Detect which cell encompasses the target text, then output its [X, Y] center coordinate. 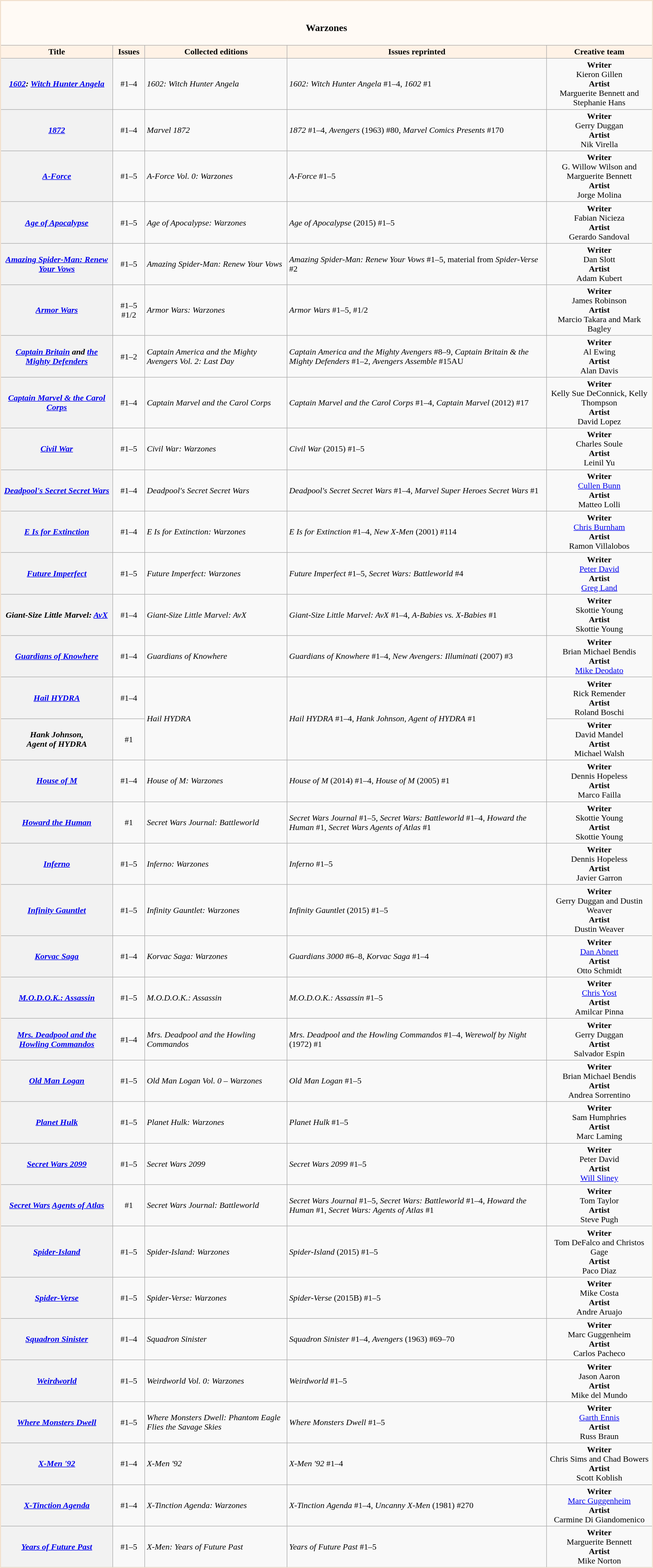
Warzones [326, 23]
WriterMarc GuggenheimArtistCarmine Di Giandomenico [599, 1505]
Spider-Island (2015) #1–5 [416, 1251]
Weirdworld Vol. 0: Warzones [216, 1380]
Armor Wars #1–5, #1/2 [416, 310]
A-Force #1–5 [416, 176]
WriterBrian Michael BendisArtistMike Deodato [599, 656]
WriterCullen BunnArtistMatteo Lolli [599, 490]
Creative team [599, 52]
WriterMarguerite BennettArtistMike Norton [599, 1547]
WriterDennis HopelessArtistMarco Failla [599, 781]
#1–2 [129, 356]
Spider-Island: Warzones [216, 1251]
Captain Marvel & the Carol Corps [57, 403]
Weirdworld #1–5 [416, 1380]
House of M [57, 781]
Collected editions [216, 52]
Where Monsters Dwell [57, 1422]
Issues reprinted [416, 52]
Hank Johnson,Agent of HYDRA [57, 739]
Planet Hulk: Warzones [216, 1122]
Age of Apocalypse [57, 222]
Marvel 1872 [216, 130]
A-Force Vol. 0: Warzones [216, 176]
Howard the Human [57, 823]
Captain America and the Mighty Avengers #8–9, Captain Britain & the Mighty Defenders #1–2, Avengers Assemble #15AU [416, 356]
Captain Marvel and the Carol Corps [216, 403]
WriterFabian NiciezaArtistGerardo Sandoval [599, 222]
Old Man Logan [57, 1081]
E Is for Extinction: Warzones [216, 532]
Guardians 3000 #6–8, Korvac Saga #1–4 [416, 957]
House of M (2014) #1–4, House of M (2005) #1 [416, 781]
Where Monsters Dwell #1–5 [416, 1422]
WriterDan AbnettArtistOtto Schmidt [599, 957]
Giant-Size Little Marvel: AvX #1–4, A-Babies vs. X-Babies #1 [416, 615]
Armor Wars: Warzones [216, 310]
Years of Future Past [57, 1547]
WriterTom DeFalco and Christos GageArtistPaco Diaz [599, 1251]
Squadron Sinister #1–4, Avengers (1963) #69–70 [416, 1339]
WriterMike CostaArtistAndre Aruajo [599, 1297]
Where Monsters Dwell: Phantom Eagle Flies the Savage Skies [216, 1422]
Issues [129, 52]
WriterDan SlottArtistAdam Kubert [599, 264]
E Is for Extinction #1–4, New X-Men (2001) #114 [416, 532]
#1–5 #1/2 [129, 310]
Years of Future Past #1–5 [416, 1547]
Spider-Verse [57, 1297]
WriterTom TaylorArtistSteve Pugh [599, 1205]
Secret Wars Agents of Atlas [57, 1205]
House of M: Warzones [216, 781]
Korvac Saga [57, 957]
X-Men '92 #1–4 [416, 1464]
M.O.D.O.K.: Assassin #1–5 [416, 998]
Guardians of Knowhere #1–4, New Avengers: Illuminati (2007) #3 [416, 656]
WriterJames RobinsonArtistMarcio Takara and Mark Bagley [599, 310]
WriterPeter DavidArtistWill Sliney [599, 1164]
WriterGerry Duggan and Dustin WeaverArtistDustin Weaver [599, 910]
Amazing Spider-Man: Renew Your Vows #1–5, material from Spider-Verse #2 [416, 264]
Armor Wars [57, 310]
WriterGarth EnnisArtistRuss Braun [599, 1422]
Spider-Island [57, 1251]
Planet Hulk #1–5 [416, 1122]
WriterCharles SouleArtistLeinil Yu [599, 449]
Inferno [57, 864]
WriterRick RemenderArtistRoland Boschi [599, 698]
WriterDennis HopelessArtistJavier Garron [599, 864]
E Is for Extinction [57, 532]
Civil War: Warzones [216, 449]
Inferno: Warzones [216, 864]
WriterG. Willow Wilson and Marguerite BennettArtistJorge Molina [599, 176]
WriterChris YostArtistAmilcar Pinna [599, 998]
Infinity Gauntlet [57, 910]
Age of Apocalypse: Warzones [216, 222]
Age of Apocalypse (2015) #1–5 [416, 222]
Secret Wars 2099 #1–5 [416, 1164]
X-Tinction Agenda: Warzones [216, 1505]
1872 #1–4, Avengers (1963) #80, Marvel Comics Presents #170 [416, 130]
Civil War (2015) #1–5 [416, 449]
Future Imperfect [57, 573]
Civil War [57, 449]
Weirdworld [57, 1380]
WriterDavid MandelArtistMichael Walsh [599, 739]
Captain Britain and the Mighty Defenders [57, 356]
Planet Hulk [57, 1122]
Future Imperfect #1–5, Secret Wars: Battleworld #4 [416, 573]
Captain America and the Mighty Avengers Vol. 2: Last Day [216, 356]
WriterGerry DugganArtistNik Virella [599, 130]
WriterSam HumphriesArtistMarc Laming [599, 1122]
Title [57, 52]
1602: Witch Hunter Angela #1–4, 1602 #1 [416, 84]
Infinity Gauntlet (2015) #1–5 [416, 910]
Hail HYDRA #1–4, Hank Johnson, Agent of HYDRA #1 [416, 718]
Spider-Verse (2015B) #1–5 [416, 1297]
1872 [57, 130]
Old Man Logan #1–5 [416, 1081]
WriterPeter DavidArtistGreg Land [599, 573]
WriterKelly Sue DeConnick, Kelly ThompsonArtistDavid Lopez [599, 403]
X-Tinction Agenda #1–4, Uncanny X-Men (1981) #270 [416, 1505]
X-Tinction Agenda [57, 1505]
Mrs. Deadpool and the Howling Commandos #1–4, Werewolf by Night (1972) #1 [416, 1040]
WriterAl EwingArtistAlan Davis [599, 356]
X-Men: Years of Future Past [216, 1547]
Captain Marvel and the Carol Corps #1–4, Captain Marvel (2012) #17 [416, 403]
WriterChris Sims and Chad BowersArtistScott Koblish [599, 1464]
Secret Wars Journal #1–5, Secret Wars: Battleworld #1–4, Howard the Human #1, Secret Wars Agents of Atlas #1 [416, 823]
Future Imperfect: Warzones [216, 573]
WriterJason AaronArtistMike del Mundo [599, 1380]
Inferno #1–5 [416, 864]
WriterChris BurnhamArtistRamon Villalobos [599, 532]
Old Man Logan Vol. 0 – Warzones [216, 1081]
Infinity Gauntlet: Warzones [216, 910]
WriterGerry DugganArtistSalvador Espin [599, 1040]
WriterBrian Michael BendisArtistAndrea Sorrentino [599, 1081]
A-Force [57, 176]
WriterKieron GillenArtistMarguerite Bennett and Stephanie Hans [599, 84]
WriterMarc GuggenheimArtistCarlos Pacheco [599, 1339]
Spider-Verse: Warzones [216, 1297]
Korvac Saga: Warzones [216, 957]
Deadpool's Secret Secret Wars #1–4, Marvel Super Heroes Secret Wars #1 [416, 490]
Secret Wars Journal #1–5, Secret Wars: Battleworld #1–4, Howard the Human #1, Secret Wars: Agents of Atlas #1 [416, 1205]
